Scan for the cell matching the given text and deliver its [X, Y] coordinate at center. 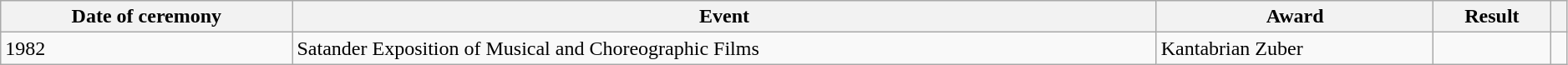
Result [1492, 17]
Event [724, 17]
Date of ceremony [147, 17]
1982 [147, 48]
Satander Exposition of Musical and Choreographic Films [724, 48]
Kantabrian Zuber [1295, 48]
Award [1295, 17]
